From the cell containing the given text, extract its center point as [X, Y] coordinate. 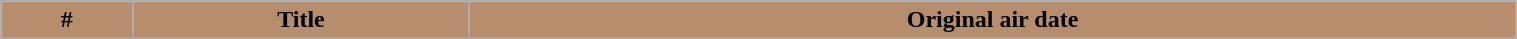
Original air date [992, 20]
# [67, 20]
Title [301, 20]
